From the cell containing the given text, extract its center point as (X, Y) coordinate. 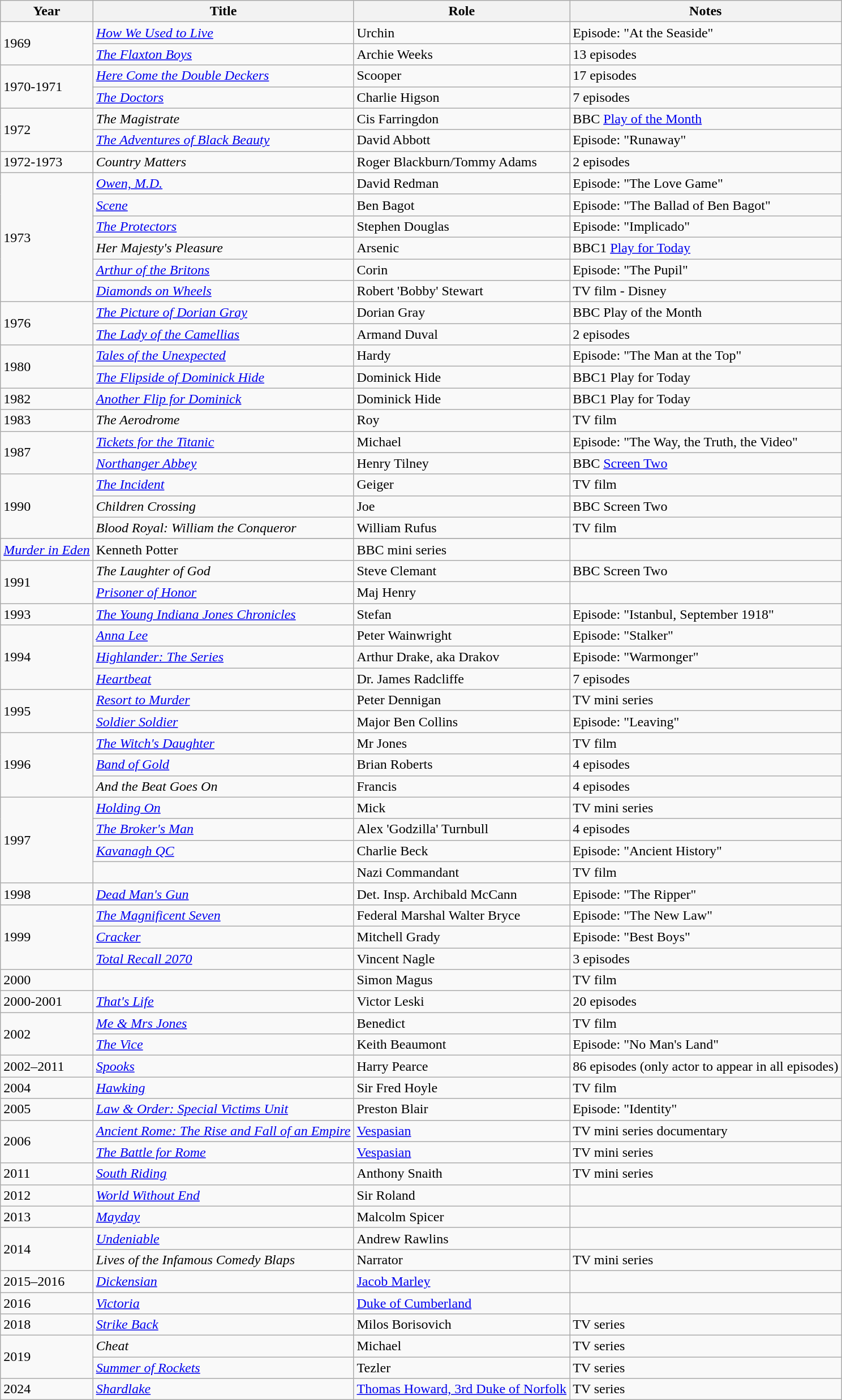
Mr Jones (462, 743)
17 episodes (706, 76)
1994 (46, 657)
2018 (46, 1325)
The Vice (223, 1045)
Joe (462, 506)
2000 (46, 980)
Anna Lee (223, 636)
The Doctors (223, 97)
Spooks (223, 1066)
David Abbott (462, 140)
86 episodes (only actor to appear in all episodes) (706, 1066)
Thomas Howard, 3rd Duke of Norfolk (462, 1389)
The Aerodrome (223, 420)
Victoria (223, 1303)
Notes (706, 11)
Episode: "Leaving" (706, 722)
Episode: "Istanbul, September 1918" (706, 614)
Roy (462, 420)
Shardlake (223, 1389)
2024 (46, 1389)
Summer of Rockets (223, 1368)
Role (462, 11)
Episode: "The Ripper" (706, 894)
Owen, M.D. (223, 183)
Keith Beaumont (462, 1045)
Dickensian (223, 1281)
1997 (46, 840)
Undeniable (223, 1238)
Strike Back (223, 1325)
Episode: "The Way, the Truth, the Video" (706, 442)
2016 (46, 1303)
Episode: "Identity" (706, 1109)
1987 (46, 453)
Hardy (462, 356)
The Broker's Man (223, 829)
Brian Roberts (462, 765)
Blood Royal: William the Conqueror (223, 528)
David Redman (462, 183)
Benedict (462, 1023)
Children Crossing (223, 506)
1973 (46, 237)
Lives of the Infamous Comedy Blaps (223, 1260)
The Flaxton Boys (223, 54)
The Laughter of God (223, 571)
Her Majesty's Pleasure (223, 248)
Me & Mrs Jones (223, 1023)
2004 (46, 1088)
2002 (46, 1034)
The Flipside of Dominick Hide (223, 377)
Francis (462, 786)
Simon Magus (462, 980)
Dr. James Radcliffe (462, 679)
Law & Order: Special Victims Unit (223, 1109)
Armand Duval (462, 334)
Federal Marshal Walter Bryce (462, 915)
Arthur Drake, aka Drakov (462, 657)
Preston Blair (462, 1109)
Episode: "The Pupil" (706, 270)
1990 (46, 506)
2000-2001 (46, 1002)
Highlander: The Series (223, 657)
Tickets for the Titanic (223, 442)
1998 (46, 894)
The Magistrate (223, 119)
Dead Man's Gun (223, 894)
Charlie Higson (462, 97)
Resort to Murder (223, 700)
1970-1971 (46, 87)
Episode: "Warmonger" (706, 657)
Anthony Snaith (462, 1174)
South Riding (223, 1174)
Stephen Douglas (462, 226)
Vincent Nagle (462, 959)
2011 (46, 1174)
Cis Farringdon (462, 119)
13 episodes (706, 54)
1991 (46, 581)
Tezler (462, 1368)
2015–2016 (46, 1281)
2002–2011 (46, 1066)
Episode: "Best Boys" (706, 937)
1969 (46, 44)
Kavanagh QC (223, 851)
That's Life (223, 1002)
World Without End (223, 1195)
Det. Insp. Archibald McCann (462, 894)
Robert 'Bobby' Stewart (462, 291)
The Picture of Dorian Gray (223, 313)
2005 (46, 1109)
The Witch's Daughter (223, 743)
Cracker (223, 937)
Scene (223, 205)
TV mini series documentary (706, 1131)
Northanger Abbey (223, 463)
Sir Roland (462, 1195)
Corin (462, 270)
1980 (46, 367)
Ben Bagot (462, 205)
Dorian Gray (462, 313)
The Battle for Rome (223, 1152)
3 episodes (706, 959)
Stefan (462, 614)
The Magnificent Seven (223, 915)
Narrator (462, 1260)
1999 (46, 937)
Mayday (223, 1217)
Charlie Beck (462, 851)
Ancient Rome: The Rise and Fall of an Empire (223, 1131)
Total Recall 2070 (223, 959)
The Protectors (223, 226)
The Young Indiana Jones Chronicles (223, 614)
Heartbeat (223, 679)
Nazi Commandant (462, 872)
2019 (46, 1357)
Sir Fred Hoyle (462, 1088)
Prisoner of Honor (223, 592)
Peter Dennigan (462, 700)
2013 (46, 1217)
Episode: "No Man's Land" (706, 1045)
Episode: "At the Seaside" (706, 33)
Episode: "Implicado" (706, 226)
Episode: "The Ballad of Ben Bagot" (706, 205)
Arsenic (462, 248)
Archie Weeks (462, 54)
Alex 'Godzilla' Turnbull (462, 829)
1982 (46, 399)
Murder in Eden (46, 549)
Country Matters (223, 162)
2012 (46, 1195)
Cheat (223, 1346)
Tales of the Unexpected (223, 356)
And the Beat Goes On (223, 786)
Steve Clemant (462, 571)
Arthur of the Britons (223, 270)
Title (223, 11)
Malcolm Spicer (462, 1217)
Episode: "Runaway" (706, 140)
1993 (46, 614)
Another Flip for Dominick (223, 399)
Henry Tilney (462, 463)
Harry Pearce (462, 1066)
1996 (46, 765)
1995 (46, 711)
Holding On (223, 808)
1972-1973 (46, 162)
William Rufus (462, 528)
Episode: "Ancient History" (706, 851)
Roger Blackburn/Tommy Adams (462, 162)
Hawking (223, 1088)
Geiger (462, 485)
1976 (46, 324)
How We Used to Live (223, 33)
TV film - Disney (706, 291)
1972 (46, 130)
Episode: "The Love Game" (706, 183)
The Adventures of Black Beauty (223, 140)
Episode: "The New Law" (706, 915)
20 episodes (706, 1002)
Year (46, 11)
Peter Wainwright (462, 636)
Jacob Marley (462, 1281)
Scooper (462, 76)
Victor Leski (462, 1002)
Mitchell Grady (462, 937)
1983 (46, 420)
Maj Henry (462, 592)
2006 (46, 1141)
2014 (46, 1249)
Here Come the Double Deckers (223, 76)
Andrew Rawlins (462, 1238)
Milos Borisovich (462, 1325)
The Lady of the Camellias (223, 334)
Soldier Soldier (223, 722)
Mick (462, 808)
Major Ben Collins (462, 722)
Duke of Cumberland (462, 1303)
Urchin (462, 33)
Kenneth Potter (223, 549)
The Incident (223, 485)
Episode: "The Man at the Top" (706, 356)
BBC mini series (462, 549)
Episode: "Stalker" (706, 636)
Diamonds on Wheels (223, 291)
Band of Gold (223, 765)
